Find where the given text appears and provide that cell's center as (x, y) coordinate. 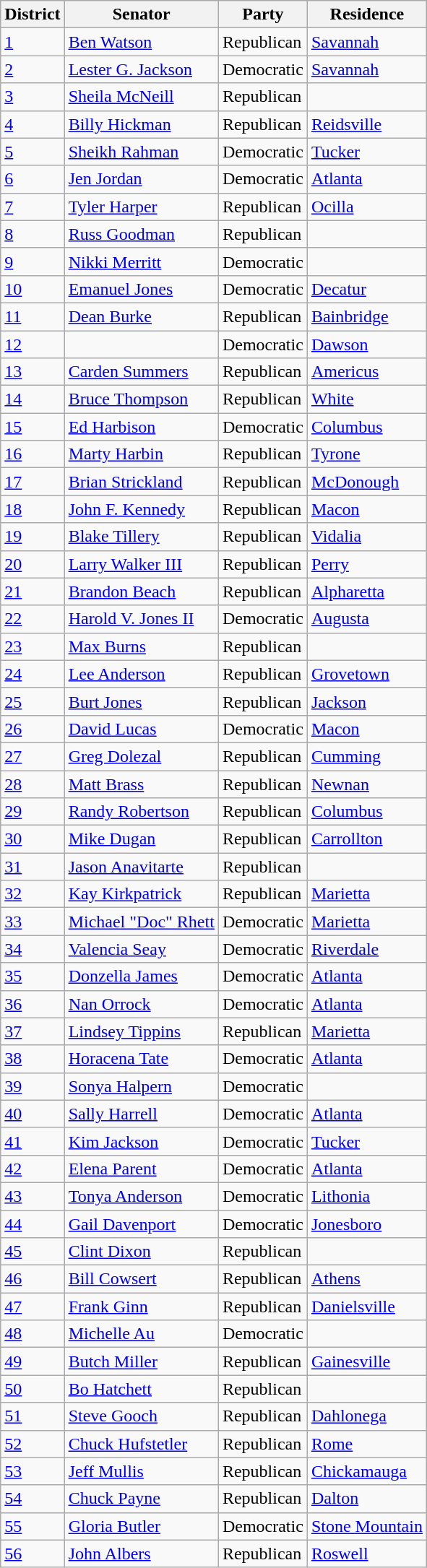
Valencia Seay (142, 949)
Dawson (367, 345)
3 (33, 97)
Harold V. Jones II (142, 619)
20 (33, 564)
Dalton (367, 1499)
25 (33, 701)
Jeff Mullis (142, 1471)
Carrollton (367, 839)
Lester G. Jackson (142, 69)
22 (33, 619)
Bainbridge (367, 316)
Sheila McNeill (142, 97)
Lindsey Tippins (142, 1031)
9 (33, 261)
Roswell (367, 1554)
Butch Miller (142, 1361)
Gloria Butler (142, 1526)
Sheikh Rahman (142, 152)
Chuck Hufstetler (142, 1444)
Greg Dolezal (142, 756)
19 (33, 537)
21 (33, 592)
Matt Brass (142, 784)
Horacena Tate (142, 1059)
Michelle Au (142, 1334)
29 (33, 812)
Vidalia (367, 537)
48 (33, 1334)
56 (33, 1554)
13 (33, 372)
Perry (367, 564)
Chuck Payne (142, 1499)
1 (33, 42)
15 (33, 427)
Russ Goodman (142, 234)
Grovetown (367, 674)
46 (33, 1279)
Tyler Harper (142, 207)
Augusta (367, 619)
Elena Parent (142, 1169)
Newnan (367, 784)
52 (33, 1444)
7 (33, 207)
Cumming (367, 756)
33 (33, 922)
38 (33, 1059)
55 (33, 1526)
Mike Dugan (142, 839)
Athens (367, 1279)
Nan Orrock (142, 1004)
35 (33, 976)
Ocilla (367, 207)
50 (33, 1389)
Dean Burke (142, 316)
District (33, 14)
40 (33, 1114)
Lee Anderson (142, 674)
34 (33, 949)
23 (33, 646)
18 (33, 509)
Tyrone (367, 454)
11 (33, 316)
Larry Walker III (142, 564)
28 (33, 784)
Brian Strickland (142, 482)
Chickamauga (367, 1471)
10 (33, 289)
Danielsville (367, 1307)
Sonya Halpern (142, 1086)
Tonya Anderson (142, 1196)
Carden Summers (142, 372)
26 (33, 729)
44 (33, 1224)
John Albers (142, 1554)
Randy Robertson (142, 812)
Ben Watson (142, 42)
Sally Harrell (142, 1114)
4 (33, 124)
45 (33, 1252)
Residence (367, 14)
Max Burns (142, 646)
Jonesboro (367, 1224)
John F. Kennedy (142, 509)
39 (33, 1086)
54 (33, 1499)
Billy Hickman (142, 124)
Blake Tillery (142, 537)
Emanuel Jones (142, 289)
Gail Davenport (142, 1224)
2 (33, 69)
Bill Cowsert (142, 1279)
Senator (142, 14)
47 (33, 1307)
Clint Dixon (142, 1252)
27 (33, 756)
30 (33, 839)
Bo Hatchett (142, 1389)
17 (33, 482)
49 (33, 1361)
Stone Mountain (367, 1526)
37 (33, 1031)
31 (33, 867)
42 (33, 1169)
Alpharetta (367, 592)
8 (33, 234)
Jason Anavitarte (142, 867)
6 (33, 179)
Frank Ginn (142, 1307)
43 (33, 1196)
Rome (367, 1444)
McDonough (367, 482)
24 (33, 674)
Reidsville (367, 124)
White (367, 399)
12 (33, 345)
Bruce Thompson (142, 399)
Jackson (367, 701)
Decatur (367, 289)
16 (33, 454)
36 (33, 1004)
Burt Jones (142, 701)
Lithonia (367, 1196)
Nikki Merritt (142, 261)
Donzella James (142, 976)
Steve Gooch (142, 1416)
Dahlonega (367, 1416)
Kay Kirkpatrick (142, 894)
Ed Harbison (142, 427)
14 (33, 399)
5 (33, 152)
32 (33, 894)
Marty Harbin (142, 454)
51 (33, 1416)
Party (263, 14)
Gainesville (367, 1361)
David Lucas (142, 729)
Kim Jackson (142, 1141)
Brandon Beach (142, 592)
53 (33, 1471)
Americus (367, 372)
Riverdale (367, 949)
Jen Jordan (142, 179)
Michael "Doc" Rhett (142, 922)
41 (33, 1141)
